Extract the (x, y) coordinate from the center of the cell holding the provided text.  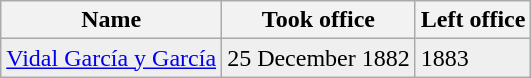
Took office (319, 20)
Name (112, 20)
Left office (473, 20)
1883 (473, 58)
Vidal García y García (112, 58)
25 December 1882 (319, 58)
